Determine the [x, y] coordinate at the center of the cell enclosing the given text.  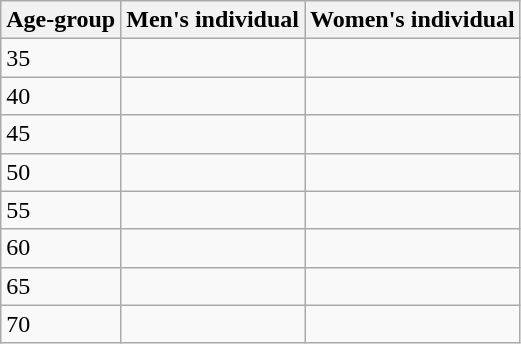
Women's individual [412, 20]
50 [61, 172]
Men's individual [213, 20]
40 [61, 96]
55 [61, 210]
60 [61, 248]
35 [61, 58]
45 [61, 134]
70 [61, 324]
Age-group [61, 20]
65 [61, 286]
